Provide the (X, Y) coordinate of the cell's center where the given text is located.  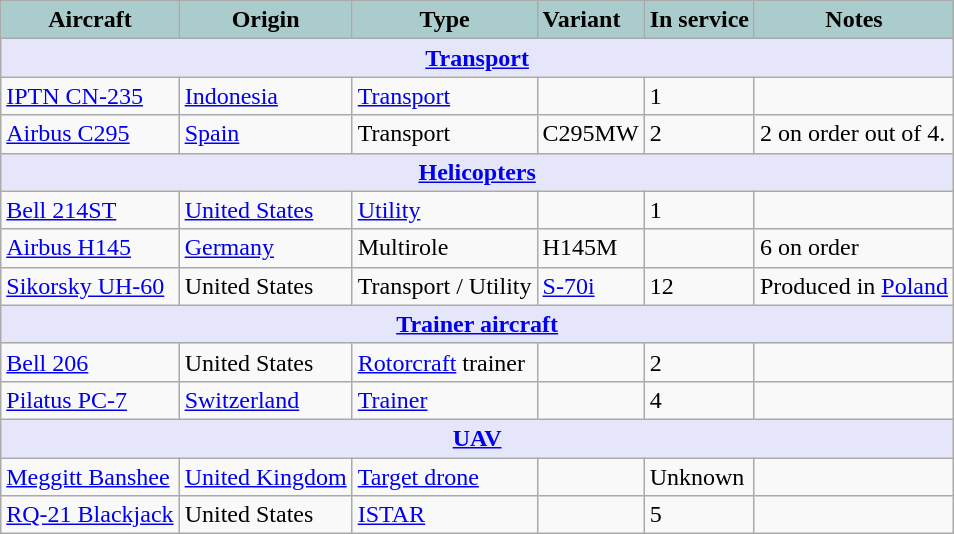
UAV (478, 438)
Airbus C295 (90, 134)
Multirole (444, 248)
IPTN CN-235 (90, 96)
Origin (266, 20)
Trainer aircraft (478, 324)
ISTAR (444, 515)
12 (699, 286)
Helicopters (478, 172)
Bell 206 (90, 362)
Trainer (444, 400)
4 (699, 400)
H145M (590, 248)
Variant (590, 20)
C295MW (590, 134)
Spain (266, 134)
5 (699, 515)
S-70i (590, 286)
Transport / Utility (444, 286)
Bell 214ST (90, 210)
Aircraft (90, 20)
Target drone (444, 477)
United Kingdom (266, 477)
RQ-21 Blackjack (90, 515)
6 on order (854, 248)
Airbus H145 (90, 248)
Indonesia (266, 96)
Pilatus PC-7 (90, 400)
Sikorsky UH-60 (90, 286)
Unknown (699, 477)
Switzerland (266, 400)
2 on order out of 4. (854, 134)
Notes (854, 20)
Type (444, 20)
Meggitt Banshee (90, 477)
Utility (444, 210)
In service (699, 20)
Rotorcraft trainer (444, 362)
Produced in Poland (854, 286)
Germany (266, 248)
